Detect which cell encompasses the target text, then output its [X, Y] center coordinate. 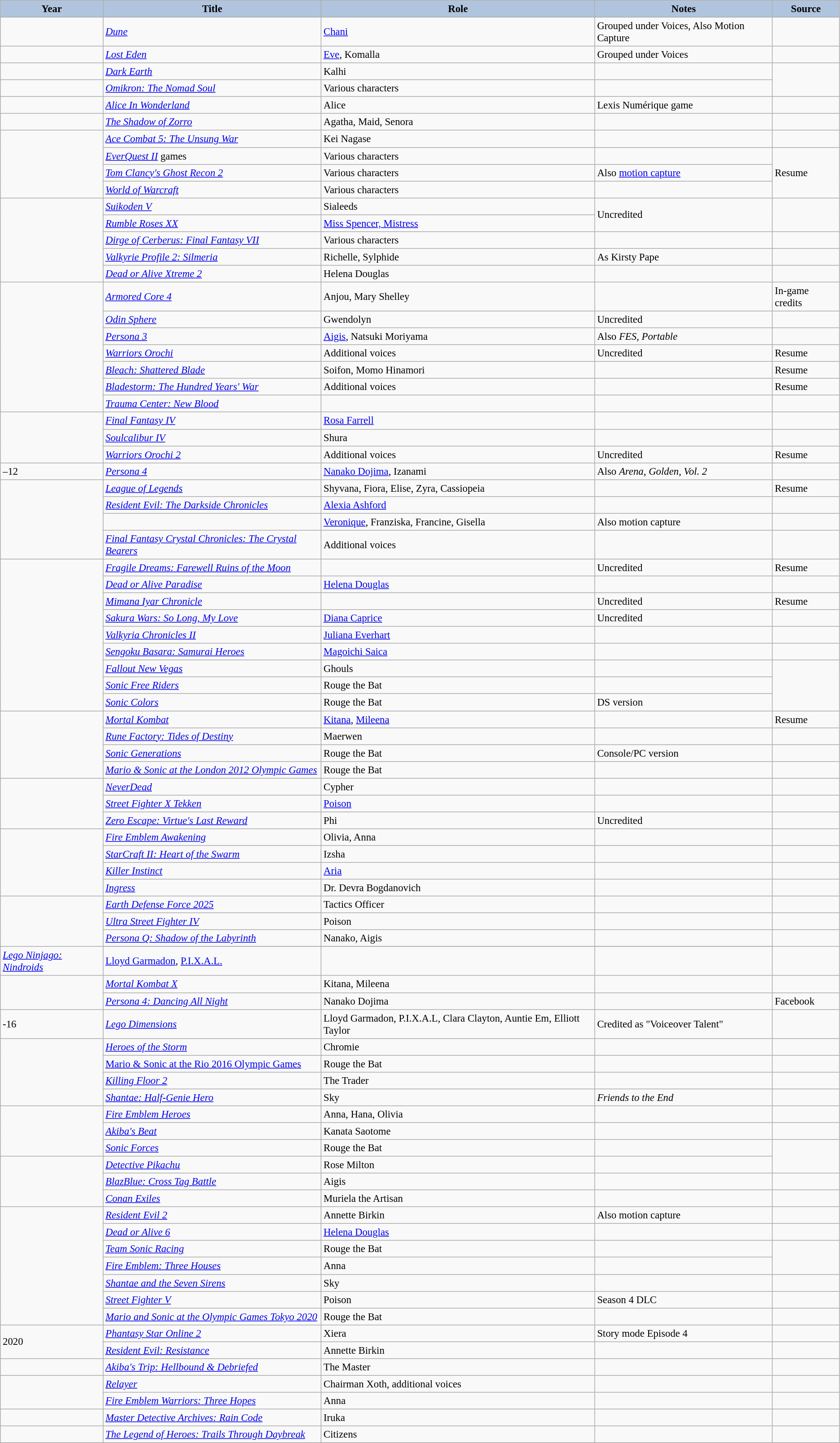
Sialeeds [458, 206]
Mario and Sonic at the Olympic Games Tokyo 2020 [212, 1317]
Grouped under Voices, Also Motion Capture [684, 32]
Iruka [458, 1417]
Lego Dimensions [212, 1024]
Mario & Sonic at the London 2012 Olympic Games [212, 770]
Resident Evil: The Darkside Chronicles [212, 505]
Xiera [458, 1333]
Rosa Farrell [458, 421]
Sonic Colors [212, 702]
Alice In Wonderland [212, 105]
Chromie [458, 1047]
As Kirsty Pape [684, 257]
Street Fighter V [212, 1300]
Lost Eden [212, 55]
NeverDead [212, 787]
Anna, Hana, Olivia [458, 1114]
Team Sonic Racing [212, 1249]
Soifon, Momo Hinamori [458, 370]
Valkyrie Profile 2: Silmeria [212, 257]
Mario & Sonic at the Rio 2016 Olympic Games [212, 1064]
Dead or Alive Paradise [212, 585]
Sonic Free Riders [212, 685]
Omikron: The Nomad Soul [212, 88]
Source [806, 9]
Sonic Forces [212, 1148]
Kanata Saotome [458, 1131]
Also FES, Portable [684, 337]
Mortal Kombat [212, 719]
Fragile Dreams: Farewell Ruins of the Moon [212, 568]
Persona 3 [212, 337]
Aria [458, 871]
Persona Q: Shadow of the Labyrinth [212, 938]
Anjou, Mary Shelley [458, 297]
Veronique, Franziska, Francine, Gisella [458, 522]
Maerwen [458, 736]
Bleach: Shattered Blade [212, 370]
Trauma Center: New Blood [212, 404]
Aigis [458, 1182]
Sengoku Basara: Samurai Heroes [212, 652]
Facebook [806, 1001]
Story mode Episode 4 [684, 1333]
Kei Nagase [458, 139]
Nanako, Aigis [458, 938]
Dirge of Cerberus: Final Fantasy VII [212, 240]
In-game credits [806, 297]
The Trader [458, 1081]
Title [212, 9]
Fallout New Vegas [212, 669]
Ingress [212, 888]
StarCraft II: Heart of the Swarm [212, 854]
Credited as "Voiceover Talent" [684, 1024]
–12 [52, 471]
Muriela the Artisan [458, 1199]
Shura [458, 438]
Alice [458, 105]
Persona 4: Dancing All Night [212, 1001]
Valkyria Chronicles II [212, 635]
Heroes of the Storm [212, 1047]
Chani [458, 32]
Akiba's Trip: Hellbound & Debriefed [212, 1367]
Phantasy Star Online 2 [212, 1333]
Grouped under Voices [684, 55]
Gwendolyn [458, 320]
Resident Evil: Resistance [212, 1350]
Akiba's Beat [212, 1131]
EverQuest II games [212, 156]
Miss Spencer, Mistress [458, 223]
Shyvana, Fiora, Elise, Zyra, Cassiopeia [458, 488]
Juliana Everhart [458, 635]
The Shadow of Zorro [212, 122]
Warriors Orochi [212, 353]
Console/PC version [684, 753]
Friends to the End [684, 1097]
Alexia Ashford [458, 505]
Kalhi [458, 72]
Sonic Generations [212, 753]
Final Fantasy IV [212, 421]
Dark Earth [212, 72]
Notes [684, 9]
Magoichi Saica [458, 652]
Izsha [458, 854]
Killing Floor 2 [212, 1081]
Season 4 DLC [684, 1300]
Chairman Xoth, additional voices [458, 1384]
Rumble Roses XX [212, 223]
The Master [458, 1367]
Persona 4 [212, 471]
Ultra Street Fighter IV [212, 922]
League of Legends [212, 488]
Agatha, Maid, Senora [458, 122]
Dr. Devra Bogdanovich [458, 888]
Odin Sphere [212, 320]
Shantae: Half-Genie Hero [212, 1097]
Ace Combat 5: The Unsung War [212, 139]
Ghouls [458, 669]
Master Detective Archives: Rain Code [212, 1417]
Lloyd Garmadon, P.I.X.A.L, Clara Clayton, Auntie Em, Elliott Taylor [458, 1024]
Eve, Komalla [458, 55]
Citizens [458, 1434]
Suikoden V [212, 206]
Shantae and the Seven Sirens [212, 1283]
Killer Instinct [212, 871]
Dead or Alive Xtreme 2 [212, 274]
Mortal Kombat X [212, 984]
Mimana Iyar Chronicle [212, 602]
Armored Core 4 [212, 297]
Relayer [212, 1384]
Cypher [458, 787]
Fire Emblem: Three Houses [212, 1266]
Aigis, Natsuki Moriyama [458, 337]
Conan Exiles [212, 1199]
Nanako Dojima, Izanami [458, 471]
Tom Clancy's Ghost Recon 2 [212, 173]
BlazBlue: Cross Tag Battle [212, 1182]
Olivia, Anna [458, 837]
Street Fighter X Tekken [212, 804]
Rose Milton [458, 1165]
2020 [52, 1341]
Year [52, 9]
Lloyd Garmadon, P.I.X.A.L. [212, 961]
Zero Escape: Virtue's Last Reward [212, 820]
Final Fantasy Crystal Chronicles: The Crystal Bearers [212, 545]
Lego Ninjago: Nindroids [52, 961]
Role [458, 9]
Bladestorm: The Hundred Years' War [212, 387]
Nanako Dojima [458, 1001]
Fire Emblem Heroes [212, 1114]
Soulcalibur IV [212, 438]
Earth Defense Force 2025 [212, 905]
Rune Factory: Tides of Destiny [212, 736]
World of Warcraft [212, 190]
Diana Caprice [458, 618]
Tactics Officer [458, 905]
Warriors Orochi 2 [212, 455]
-16 [52, 1024]
Sakura Wars: So Long, My Love [212, 618]
DS version [684, 702]
Phi [458, 820]
Richelle, Sylphide [458, 257]
Also Arena, Golden, Vol. 2 [684, 471]
Fire Emblem Awakening [212, 837]
The Legend of Heroes: Trails Through Daybreak [212, 1434]
Fire Emblem Warriors: Three Hopes [212, 1401]
Dune [212, 32]
Resident Evil 2 [212, 1215]
Detective Pikachu [212, 1165]
Dead or Alive 6 [212, 1232]
Lexis Numérique game [684, 105]
